Search for the cell housing the specified text and yield its (X, Y) center coordinate. 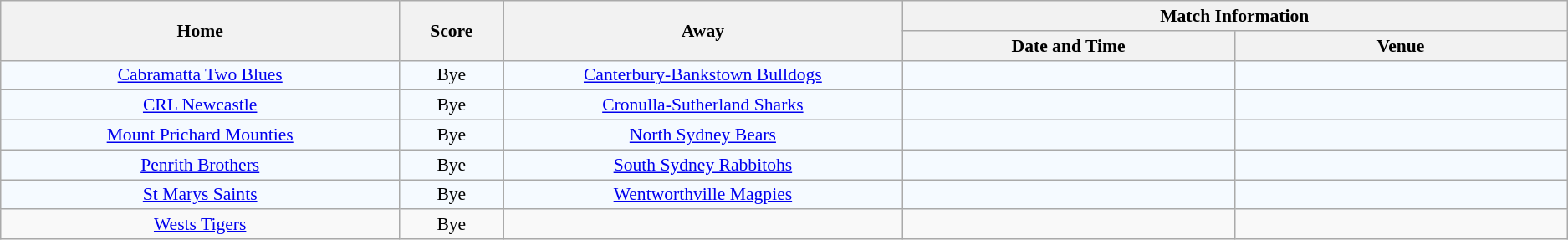
Date and Time (1069, 46)
North Sydney Bears (702, 135)
Wests Tigers (201, 225)
Penrith Brothers (201, 165)
Cronulla-Sutherland Sharks (702, 105)
Cabramatta Two Blues (201, 75)
South Sydney Rabbitohs (702, 165)
Venue (1400, 46)
Home (201, 30)
CRL Newcastle (201, 105)
Score (452, 30)
St Marys Saints (201, 195)
Mount Prichard Mounties (201, 135)
Canterbury-Bankstown Bulldogs (702, 75)
Wentworthville Magpies (702, 195)
Away (702, 30)
Match Information (1234, 16)
